Return the (x, y) coordinate for the center point of the cell that contains the specified text.  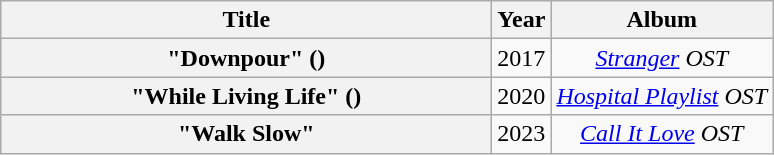
Stranger OST (662, 58)
2023 (522, 134)
Hospital Playlist OST (662, 96)
Album (662, 20)
Call It Love OST (662, 134)
2017 (522, 58)
"Walk Slow" (246, 134)
Title (246, 20)
Year (522, 20)
2020 (522, 96)
"Downpour" () (246, 58)
"While Living Life" () (246, 96)
